Pinpoint the cell where the given text exists, returning its [X, Y] midpoint coordinate. 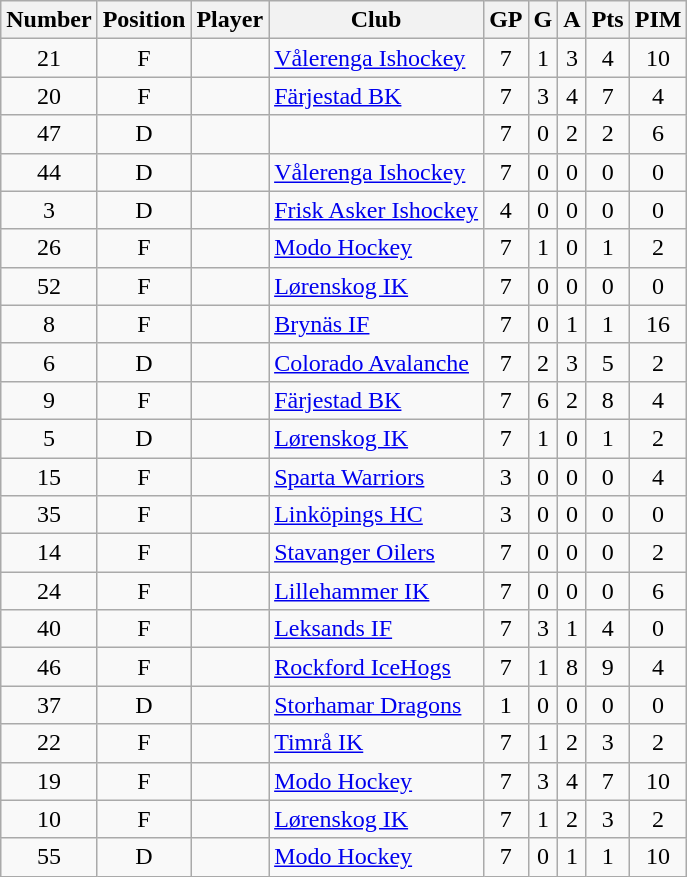
46 [49, 667]
Brynäs IF [376, 324]
Timrå IK [376, 743]
Pts [608, 20]
Position [144, 20]
40 [49, 629]
24 [49, 591]
Frisk Asker Ishockey [376, 210]
PIM [658, 20]
Storhamar Dragons [376, 705]
52 [49, 286]
G [543, 20]
Stavanger Oilers [376, 553]
A [572, 20]
20 [49, 96]
Rockford IceHogs [376, 667]
44 [49, 172]
19 [49, 781]
55 [49, 857]
Leksands IF [376, 629]
47 [49, 134]
26 [49, 248]
37 [49, 705]
Player [230, 20]
GP [506, 20]
14 [49, 553]
21 [49, 58]
16 [658, 324]
Club [376, 20]
Sparta Warriors [376, 477]
15 [49, 477]
Number [49, 20]
22 [49, 743]
35 [49, 515]
Linköpings HC [376, 515]
Lillehammer IK [376, 591]
Colorado Avalanche [376, 362]
